Output the [X, Y] coordinate of the center of the cell containing the given text.  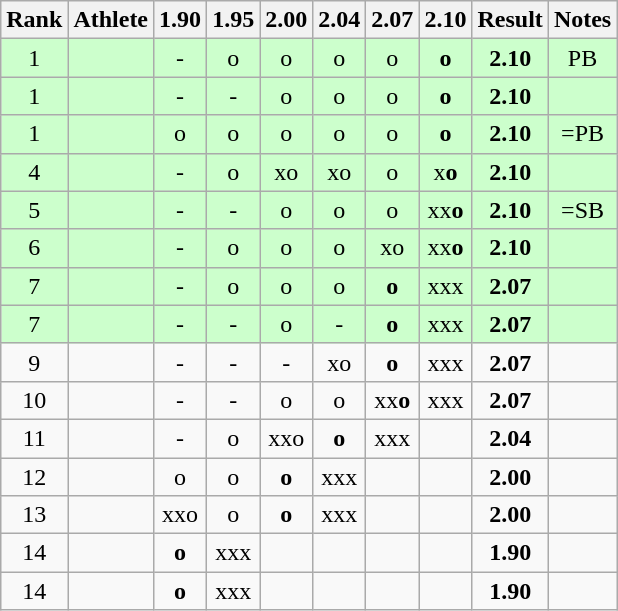
Result [510, 20]
=PB [582, 134]
11 [34, 438]
6 [34, 248]
Rank [34, 20]
Notes [582, 20]
Athlete [111, 20]
12 [34, 477]
5 [34, 210]
9 [34, 362]
10 [34, 400]
PB [582, 58]
4 [34, 172]
1.95 [234, 20]
=SB [582, 210]
13 [34, 515]
